Return the (X, Y) coordinate for the center point of the cell that contains the specified text.  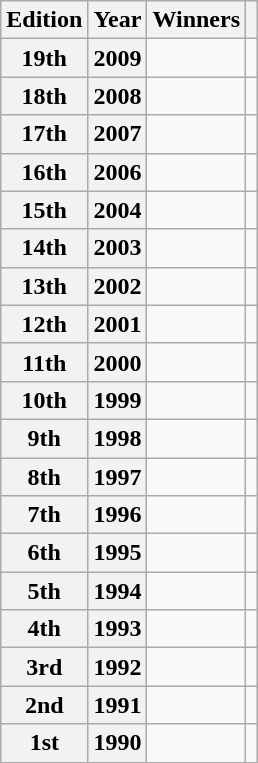
15th (44, 210)
1996 (118, 515)
1998 (118, 438)
2nd (44, 705)
8th (44, 477)
2000 (118, 362)
6th (44, 553)
12th (44, 324)
3rd (44, 667)
11th (44, 362)
17th (44, 134)
Year (118, 20)
1997 (118, 477)
7th (44, 515)
1995 (118, 553)
Winners (196, 20)
13th (44, 286)
2009 (118, 58)
2004 (118, 210)
4th (44, 629)
5th (44, 591)
18th (44, 96)
1990 (118, 743)
2002 (118, 286)
1994 (118, 591)
1992 (118, 667)
16th (44, 172)
2003 (118, 248)
2001 (118, 324)
2006 (118, 172)
14th (44, 248)
1993 (118, 629)
1st (44, 743)
1991 (118, 705)
10th (44, 400)
2007 (118, 134)
9th (44, 438)
Edition (44, 20)
1999 (118, 400)
19th (44, 58)
2008 (118, 96)
